Scan for the cell matching the given text and deliver its (X, Y) coordinate at center. 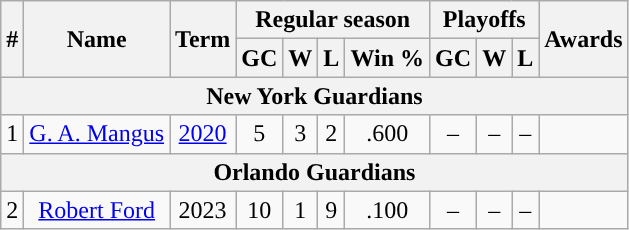
Robert Ford (97, 210)
3 (300, 134)
.600 (388, 134)
10 (260, 210)
Name (97, 39)
.100 (388, 210)
Win % (388, 58)
9 (332, 210)
Regular season (333, 20)
G. A. Mangus (97, 134)
5 (260, 134)
2020 (203, 134)
Playoffs (484, 20)
New York Guardians (314, 96)
Term (203, 39)
2023 (203, 210)
Orlando Guardians (314, 172)
Awards (584, 39)
# (12, 39)
